Return (x, y) of the center of cell containing provided text 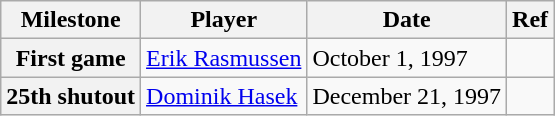
25th shutout (71, 96)
First game (71, 58)
Player (224, 20)
Dominik Hasek (224, 96)
Erik Rasmussen (224, 58)
October 1, 1997 (407, 58)
December 21, 1997 (407, 96)
Date (407, 20)
Milestone (71, 20)
Ref (530, 20)
